Search for the cell housing the specified text and yield its (X, Y) center coordinate. 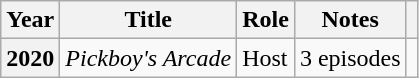
Host (266, 58)
3 episodes (350, 58)
Title (148, 20)
Pickboy's Arcade (148, 58)
Role (266, 20)
2020 (30, 58)
Notes (350, 20)
Year (30, 20)
